Return the (X, Y) coordinate for the center point of the cell that contains the specified text.  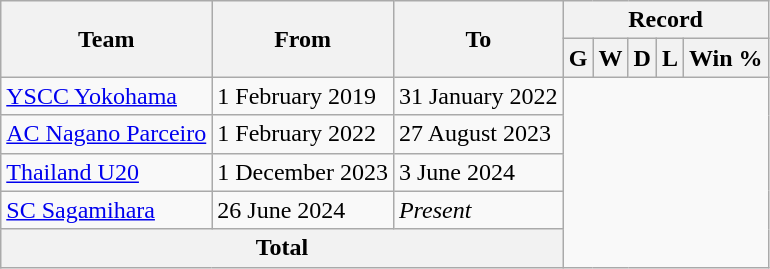
Present (478, 210)
YSCC Yokohama (106, 96)
1 February 2019 (303, 96)
3 June 2024 (478, 172)
G (578, 58)
D (642, 58)
31 January 2022 (478, 96)
Total (282, 248)
To (478, 39)
AC Nagano Parceiro (106, 134)
Thailand U20 (106, 172)
Team (106, 39)
26 June 2024 (303, 210)
1 December 2023 (303, 172)
L (670, 58)
Record (666, 20)
27 August 2023 (478, 134)
1 February 2022 (303, 134)
SC Sagamihara (106, 210)
From (303, 39)
W (610, 58)
Win % (726, 58)
